Pinpoint the cell where the given text exists, returning its (X, Y) midpoint coordinate. 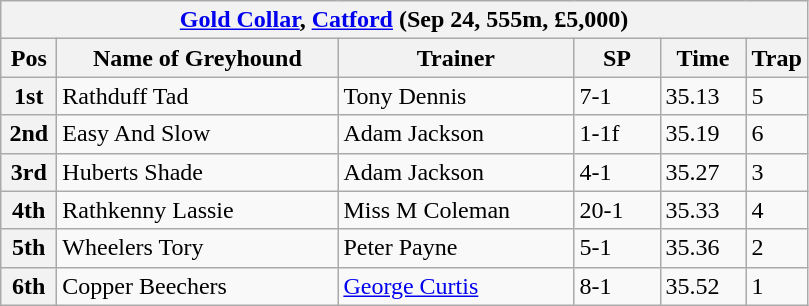
35.13 (703, 96)
35.36 (703, 248)
Wheelers Tory (198, 248)
7-1 (617, 96)
3 (776, 172)
5-1 (617, 248)
4 (776, 210)
4-1 (617, 172)
Tony Dennis (456, 96)
Easy And Slow (198, 134)
Rathduff Tad (198, 96)
Gold Collar, Catford (Sep 24, 555m, £5,000) (404, 20)
Name of Greyhound (198, 58)
3rd (29, 172)
6 (776, 134)
8-1 (617, 286)
Miss M Coleman (456, 210)
6th (29, 286)
2nd (29, 134)
Huberts Shade (198, 172)
35.33 (703, 210)
SP (617, 58)
Trap (776, 58)
Rathkenny Lassie (198, 210)
Trainer (456, 58)
George Curtis (456, 286)
20-1 (617, 210)
2 (776, 248)
Peter Payne (456, 248)
1-1f (617, 134)
Pos (29, 58)
35.27 (703, 172)
Copper Beechers (198, 286)
Time (703, 58)
35.19 (703, 134)
4th (29, 210)
5 (776, 96)
1st (29, 96)
35.52 (703, 286)
5th (29, 248)
1 (776, 286)
